From the cell containing the given text, extract its center point as (x, y) coordinate. 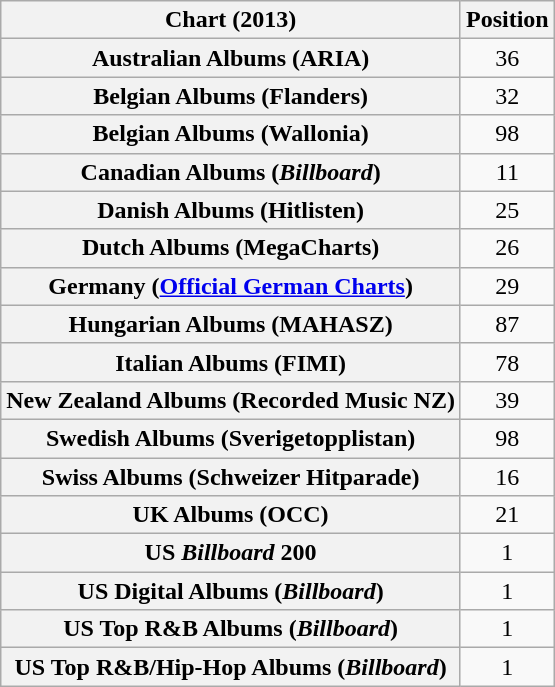
Chart (2013) (231, 20)
UK Albums (OCC) (231, 515)
Danish Albums (Hitlisten) (231, 210)
36 (507, 58)
29 (507, 286)
21 (507, 515)
Italian Albums (FIMI) (231, 362)
Australian Albums (ARIA) (231, 58)
78 (507, 362)
Canadian Albums (Billboard) (231, 172)
New Zealand Albums (Recorded Music NZ) (231, 400)
Hungarian Albums (MAHASZ) (231, 324)
Germany (Official German Charts) (231, 286)
US Billboard 200 (231, 553)
16 (507, 477)
US Top R&B/Hip-Hop Albums (Billboard) (231, 667)
Belgian Albums (Flanders) (231, 96)
87 (507, 324)
US Digital Albums (Billboard) (231, 591)
26 (507, 248)
32 (507, 96)
US Top R&B Albums (Billboard) (231, 629)
Swedish Albums (Sverigetopplistan) (231, 438)
39 (507, 400)
Dutch Albums (MegaCharts) (231, 248)
Belgian Albums (Wallonia) (231, 134)
25 (507, 210)
Position (507, 20)
11 (507, 172)
Swiss Albums (Schweizer Hitparade) (231, 477)
